Scan for the cell matching the given text and deliver its (x, y) coordinate at center. 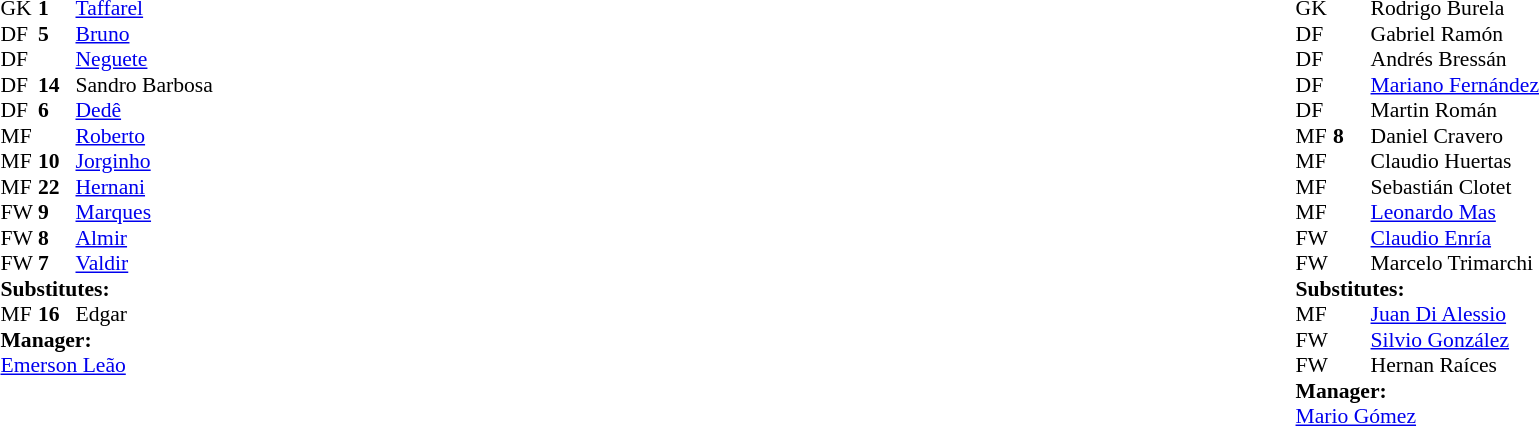
Valdir (144, 263)
Marcelo Trimarchi (1455, 263)
5 (57, 34)
Bruno (144, 34)
Silvio González (1455, 340)
Neguete (144, 59)
Emerson Leão (106, 365)
Edgar (144, 315)
Andrés Bressán (1455, 59)
Claudio Enría (1455, 238)
16 (57, 315)
Hernan Raíces (1455, 365)
7 (57, 263)
6 (57, 111)
Juan Di Alessio (1455, 315)
Jorginho (144, 161)
22 (57, 187)
Gabriel Ramón (1455, 34)
Mariano Fernández (1455, 85)
Almir (144, 238)
14 (57, 85)
Hernani (144, 187)
Leonardo Mas (1455, 213)
Dedê (144, 111)
Roberto (144, 136)
Daniel Cravero (1455, 136)
Martin Román (1455, 111)
10 (57, 161)
Sandro Barbosa (144, 85)
9 (57, 213)
Claudio Huertas (1455, 161)
Marques (144, 213)
Sebastián Clotet (1455, 187)
